Output the [X, Y] coordinate of the center of the cell containing the given text.  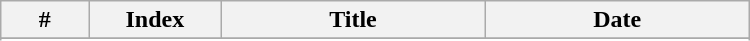
Date [617, 20]
Index [155, 20]
# [45, 20]
Title [353, 20]
